Capture the cell that displays the provided text and extract its [X, Y] central coordinate. 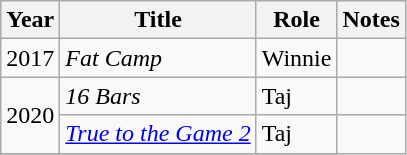
True to the Game 2 [158, 134]
2020 [30, 115]
Fat Camp [158, 58]
Notes [371, 20]
16 Bars [158, 96]
Role [296, 20]
Winnie [296, 58]
Title [158, 20]
2017 [30, 58]
Year [30, 20]
